Scan for the cell matching the given text and deliver its (X, Y) coordinate at center. 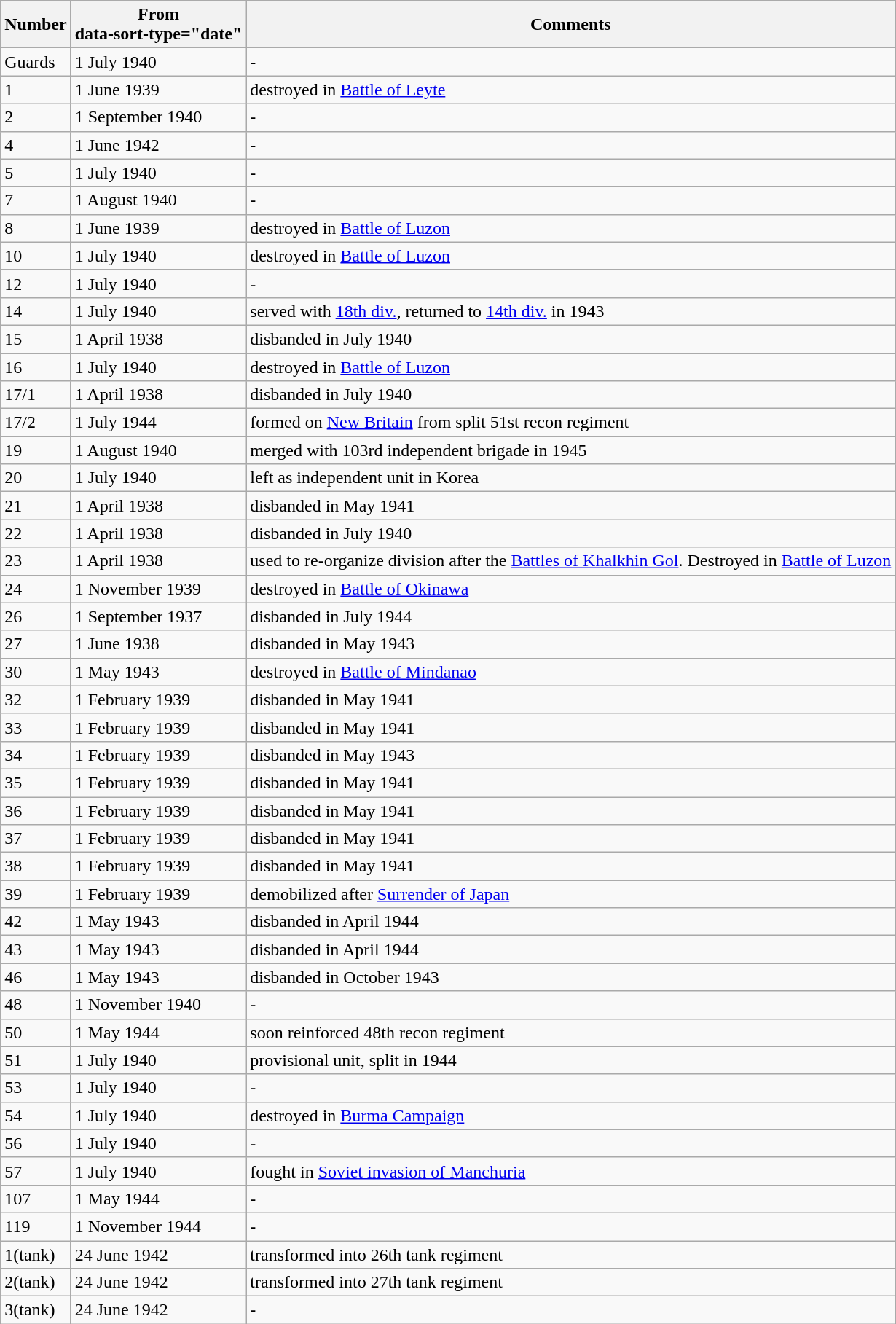
2 (36, 117)
33 (36, 727)
1 November 1940 (159, 1005)
provisional unit, split in 1944 (571, 1060)
32 (36, 700)
fought in Soviet invasion of Manchuria (571, 1171)
15 (36, 339)
Number (36, 25)
48 (36, 1005)
destroyed in Battle of Okinawa (571, 589)
disbanded in July 1944 (571, 616)
17/2 (36, 423)
26 (36, 616)
34 (36, 755)
54 (36, 1116)
23 (36, 561)
37 (36, 839)
24 (36, 589)
1 November 1944 (159, 1226)
35 (36, 783)
39 (36, 894)
1 July 1944 (159, 423)
20 (36, 478)
46 (36, 977)
destroyed in Battle of Leyte (571, 90)
36 (36, 811)
destroyed in Battle of Mindanao (571, 672)
used to re-organize division after the Battles of Khalkhin Gol. Destroyed in Battle of Luzon (571, 561)
19 (36, 450)
3(tank) (36, 1310)
disbanded in October 1943 (571, 977)
8 (36, 228)
Comments (571, 25)
30 (36, 672)
14 (36, 311)
7 (36, 200)
formed on New Britain from split 51st recon regiment (571, 423)
38 (36, 866)
107 (36, 1199)
Guards (36, 62)
1 (36, 90)
16 (36, 367)
56 (36, 1143)
transformed into 26th tank regiment (571, 1254)
12 (36, 283)
left as independent unit in Korea (571, 478)
demobilized after Surrender of Japan (571, 894)
21 (36, 506)
2(tank) (36, 1282)
merged with 103rd independent brigade in 1945 (571, 450)
22 (36, 533)
destroyed in Burma Campaign (571, 1116)
51 (36, 1060)
1 June 1942 (159, 145)
27 (36, 644)
served with 18th div., returned to 14th div. in 1943 (571, 311)
17/1 (36, 395)
soon reinforced 48th recon regiment (571, 1033)
1 November 1939 (159, 589)
1 September 1940 (159, 117)
43 (36, 949)
119 (36, 1226)
transformed into 27th tank regiment (571, 1282)
4 (36, 145)
57 (36, 1171)
1 September 1937 (159, 616)
1(tank) (36, 1254)
5 (36, 173)
10 (36, 256)
53 (36, 1088)
42 (36, 922)
50 (36, 1033)
1 June 1938 (159, 644)
Fromdata-sort-type="date" (159, 25)
